Return the (X, Y) coordinate for the center point of the cell that contains the specified text.  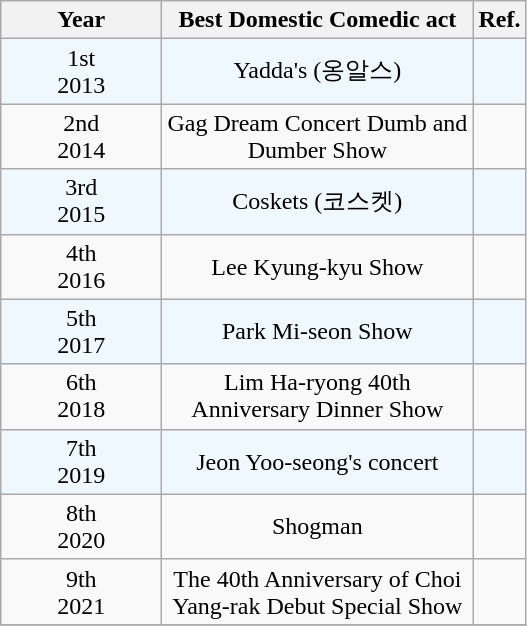
1st2013 (82, 72)
3rd2015 (82, 202)
Ref. (500, 20)
The 40th Anniversary of Choi Yang-rak Debut Special Show (318, 592)
Lim Ha-ryong 40th Anniversary Dinner Show (318, 396)
Yadda's (옹알스) (318, 72)
Park Mi-seon Show (318, 332)
Year (82, 20)
8th2020 (82, 526)
2nd2014 (82, 136)
7th2019 (82, 462)
6th2018 (82, 396)
5th2017 (82, 332)
Shogman (318, 526)
Lee Kyung-kyu Show (318, 266)
Best Domestic Comedic act (318, 20)
Coskets (코스켓) (318, 202)
Gag Dream Concert Dumb and Dumber Show (318, 136)
Jeon Yoo-seong's concert (318, 462)
4th2016 (82, 266)
9th2021 (82, 592)
